Provide the [X, Y] coordinate of the cell's center where the given text is located.  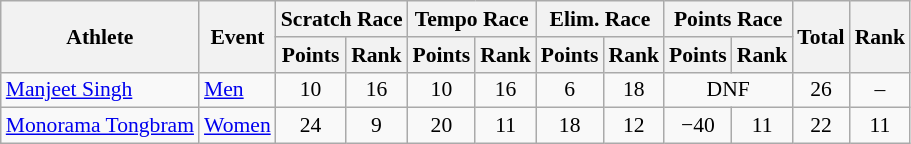
Monorama Tongbram [100, 126]
Athlete [100, 36]
DNF [728, 90]
Men [238, 90]
6 [570, 90]
26 [820, 90]
Scratch Race [342, 19]
Tempo Race [472, 19]
20 [442, 126]
Total [820, 36]
24 [311, 126]
12 [634, 126]
Event [238, 36]
Elim. Race [600, 19]
Manjeet Singh [100, 90]
22 [820, 126]
9 [376, 126]
Points Race [728, 19]
– [880, 90]
−40 [698, 126]
Women [238, 126]
